Return the (x, y) coordinate for the center point of the cell that contains the specified text.  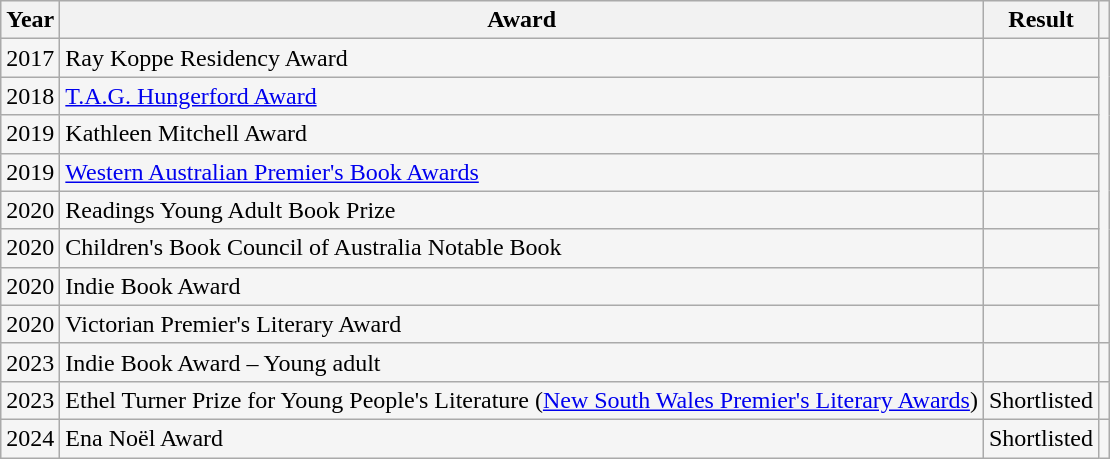
T.A.G. Hungerford Award (522, 96)
2017 (30, 58)
Year (30, 20)
2018 (30, 96)
Indie Book Award (522, 286)
Readings Young Adult Book Prize (522, 210)
Victorian Premier's Literary Award (522, 324)
Ena Noël Award (522, 438)
2024 (30, 438)
Result (1040, 20)
Indie Book Award – Young adult (522, 362)
Award (522, 20)
Children's Book Council of Australia Notable Book (522, 248)
Ray Koppe Residency Award (522, 58)
Western Australian Premier's Book Awards (522, 172)
Kathleen Mitchell Award (522, 134)
Ethel Turner Prize for Young People's Literature (New South Wales Premier's Literary Awards) (522, 400)
